Pinpoint the cell where the given text exists, returning its (X, Y) midpoint coordinate. 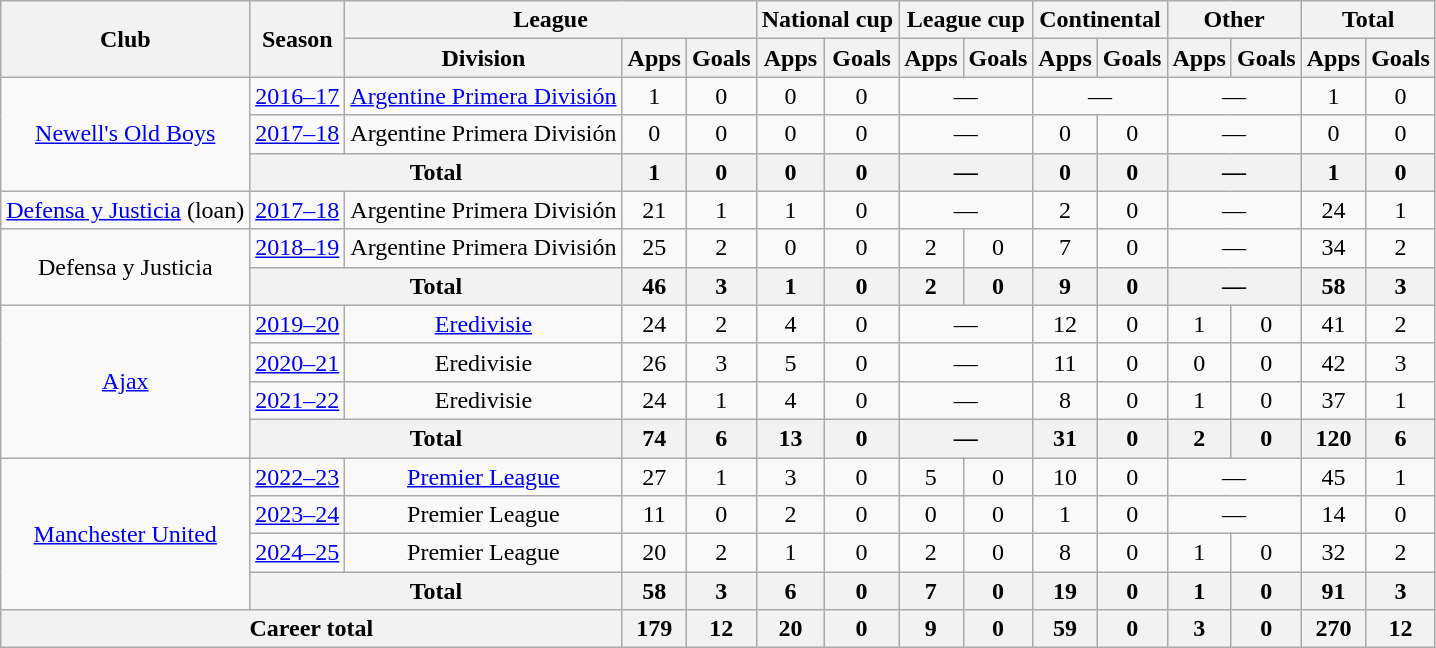
Career total (312, 629)
41 (1333, 324)
Club (126, 39)
46 (654, 286)
League cup (966, 20)
Defensa y Justicia (126, 267)
31 (1065, 438)
45 (1333, 477)
2020–21 (298, 362)
37 (1333, 400)
120 (1333, 438)
21 (654, 210)
74 (654, 438)
2016–17 (298, 96)
Ajax (126, 381)
91 (1333, 591)
270 (1333, 629)
32 (1333, 553)
27 (654, 477)
14 (1333, 515)
19 (1065, 591)
Manchester United (126, 534)
Other (1234, 20)
Continental (1100, 20)
2023–24 (298, 515)
59 (1065, 629)
13 (790, 438)
2019–20 (298, 324)
2018–19 (298, 248)
25 (654, 248)
National cup (827, 20)
Division (484, 58)
Season (298, 39)
2022–23 (298, 477)
42 (1333, 362)
2024–25 (298, 553)
Defensa y Justicia (loan) (126, 210)
179 (654, 629)
Newell's Old Boys (126, 134)
26 (654, 362)
34 (1333, 248)
League (550, 20)
2021–22 (298, 400)
10 (1065, 477)
